Pinpoint the cell where the given text exists, returning its [x, y] midpoint coordinate. 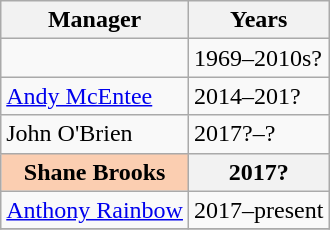
2017–present [258, 210]
Andy McEntee [95, 96]
2014–201? [258, 96]
2017?–? [258, 134]
Shane Brooks [95, 172]
John O'Brien [95, 134]
Years [258, 20]
Manager [95, 20]
Anthony Rainbow [95, 210]
2017? [258, 172]
1969–2010s? [258, 58]
